Locate the cell with the specified text and output its [x, y] center coordinate. 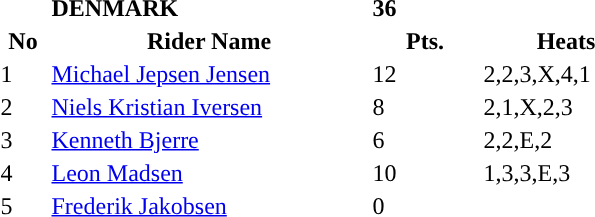
10 [425, 173]
8 [425, 107]
6 [425, 140]
Michael Jepsen Jensen [209, 74]
Pts. [425, 41]
Niels Kristian Iversen [209, 107]
Kenneth Bjerre [209, 140]
12 [425, 74]
Leon Madsen [209, 173]
Rider Name [209, 41]
